Determine the (X, Y) coordinate at the center of the cell enclosing the given text.  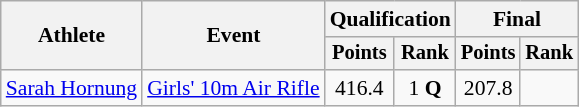
416.4 (360, 88)
Event (234, 36)
Girls' 10m Air Rifle (234, 88)
Sarah Hornung (72, 88)
207.8 (488, 88)
Final (517, 19)
Athlete (72, 36)
Qualification (390, 19)
1 Q (425, 88)
